Return [x, y] of the center of cell containing provided text 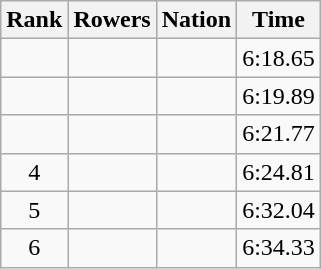
6:18.65 [279, 58]
Rowers [112, 20]
6:34.33 [279, 248]
6:32.04 [279, 210]
5 [34, 210]
6:21.77 [279, 134]
Rank [34, 20]
6:24.81 [279, 172]
4 [34, 172]
Nation [196, 20]
Time [279, 20]
6:19.89 [279, 96]
6 [34, 248]
